Detect which cell encompasses the target text, then output its (x, y) center coordinate. 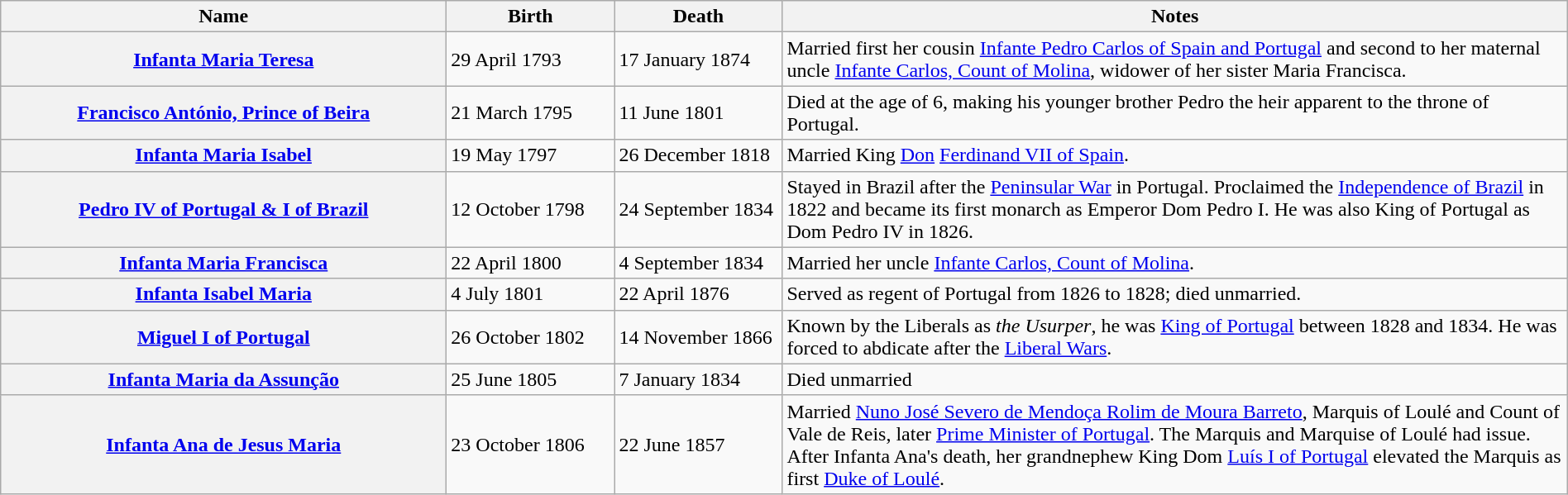
Francisco António, Prince of Beira (223, 112)
12 October 1798 (531, 209)
22 June 1857 (698, 445)
Infanta Maria da Assunção (223, 379)
Married her uncle Infante Carlos, Count of Molina. (1174, 263)
23 October 1806 (531, 445)
Pedro IV of Portugal & I of Brazil (223, 209)
19 May 1797 (531, 155)
Known by the Liberals as the Usurper, he was King of Portugal between 1828 and 1834. He was forced to abdicate after the Liberal Wars. (1174, 337)
Infanta Ana de Jesus Maria (223, 445)
26 December 1818 (698, 155)
Infanta Isabel Maria (223, 294)
Infanta Maria Teresa (223, 59)
7 January 1834 (698, 379)
17 January 1874 (698, 59)
Infanta Maria Isabel (223, 155)
29 April 1793 (531, 59)
Miguel I of Portugal (223, 337)
Notes (1174, 17)
Died at the age of 6, making his younger brother Pedro the heir apparent to the throne of Portugal. (1174, 112)
14 November 1866 (698, 337)
Birth (531, 17)
Served as regent of Portugal from 1826 to 1828; died unmarried. (1174, 294)
26 October 1802 (531, 337)
Infanta Maria Francisca (223, 263)
Died unmarried (1174, 379)
25 June 1805 (531, 379)
Death (698, 17)
22 April 1800 (531, 263)
Married King Don Ferdinand VII of Spain. (1174, 155)
Name (223, 17)
24 September 1834 (698, 209)
21 March 1795 (531, 112)
4 July 1801 (531, 294)
4 September 1834 (698, 263)
11 June 1801 (698, 112)
22 April 1876 (698, 294)
